Output the (x, y) coordinate of the center of the cell containing the given text.  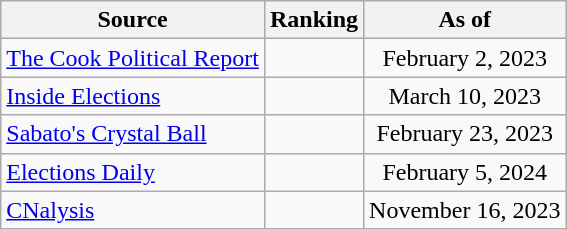
Source (133, 20)
Sabato's Crystal Ball (133, 134)
February 5, 2024 (465, 172)
Elections Daily (133, 172)
Ranking (314, 20)
November 16, 2023 (465, 210)
The Cook Political Report (133, 58)
As of (465, 20)
February 23, 2023 (465, 134)
March 10, 2023 (465, 96)
CNalysis (133, 210)
Inside Elections (133, 96)
February 2, 2023 (465, 58)
